Identify which cell holds the provided text, then report its (X, Y) central coordinate. 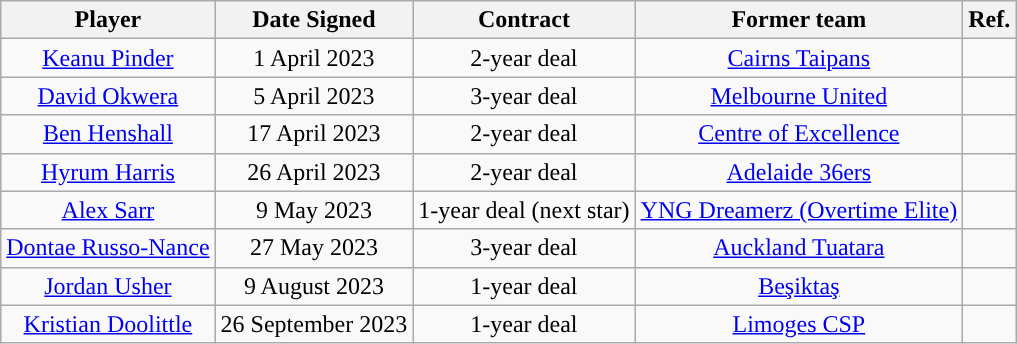
Melbourne United (799, 96)
26 April 2023 (314, 172)
Jordan Usher (108, 286)
Cairns Taipans (799, 58)
YNG Dreamerz (Overtime Elite) (799, 210)
17 April 2023 (314, 134)
David Okwera (108, 96)
Centre of Excellence (799, 134)
27 May 2023 (314, 248)
1 April 2023 (314, 58)
Auckland Tuatara (799, 248)
Hyrum Harris (108, 172)
Alex Sarr (108, 210)
26 September 2023 (314, 324)
Kristian Doolittle (108, 324)
Ben Henshall (108, 134)
9 May 2023 (314, 210)
Ref. (990, 20)
Date Signed (314, 20)
5 April 2023 (314, 96)
1-year deal (next star) (524, 210)
9 August 2023 (314, 286)
Adelaide 36ers (799, 172)
Beşiktaş (799, 286)
Dontae Russo-Nance (108, 248)
Player (108, 20)
Limoges CSP (799, 324)
Keanu Pinder (108, 58)
Former team (799, 20)
Contract (524, 20)
